Extract the [X, Y] coordinate from the center of the cell holding the provided text.  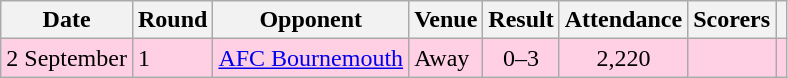
Attendance [623, 20]
0–3 [521, 58]
Round [172, 20]
2,220 [623, 58]
Opponent [311, 20]
Away [446, 58]
AFC Bournemouth [311, 58]
1 [172, 58]
2 September [67, 58]
Result [521, 20]
Scorers [732, 20]
Venue [446, 20]
Date [67, 20]
